Return the [X, Y] coordinate for the center point of the cell that contains the specified text.  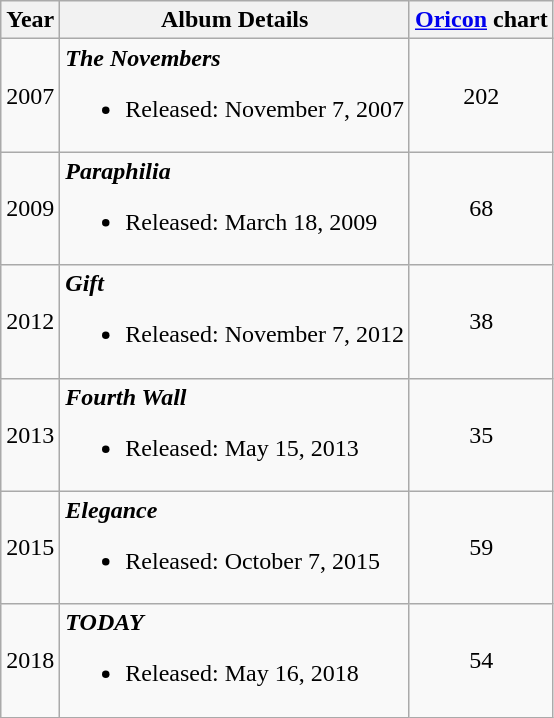
202 [481, 96]
Album Details [235, 20]
Oricon chart [481, 20]
2013 [30, 434]
TODAYReleased: May 16, 2018 [235, 660]
2009 [30, 208]
GiftReleased: November 7, 2012 [235, 322]
Fourth WallReleased: May 15, 2013 [235, 434]
35 [481, 434]
59 [481, 548]
The NovembersReleased: November 7, 2007 [235, 96]
EleganceReleased: October 7, 2015 [235, 548]
2012 [30, 322]
68 [481, 208]
38 [481, 322]
Year [30, 20]
2015 [30, 548]
54 [481, 660]
2018 [30, 660]
2007 [30, 96]
ParaphiliaReleased: March 18, 2009 [235, 208]
